Detect which cell encompasses the target text, then output its (x, y) center coordinate. 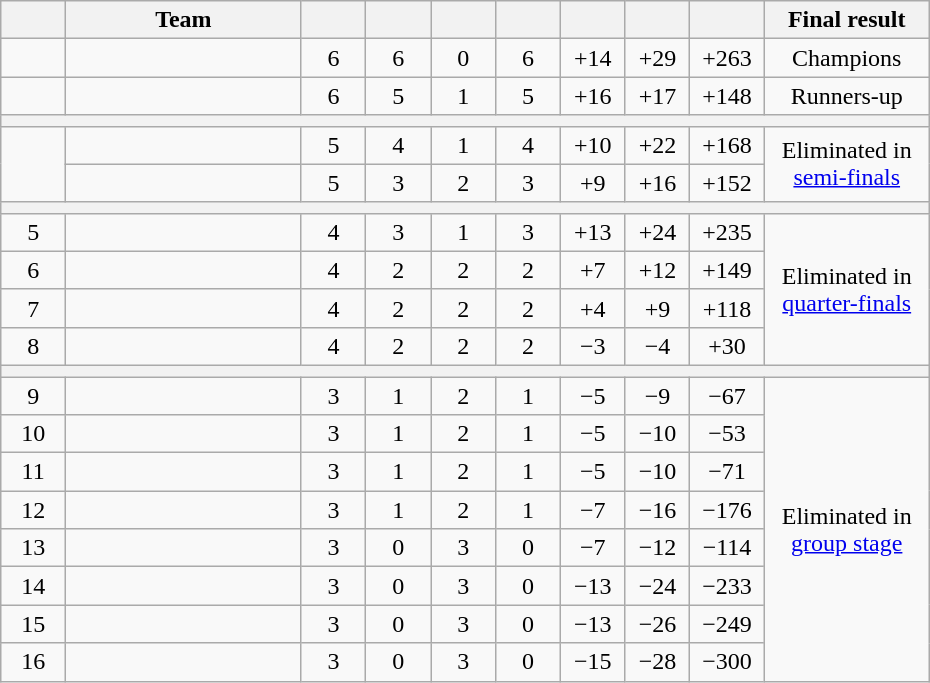
−12 (658, 548)
16 (34, 662)
+12 (658, 270)
+24 (658, 232)
−9 (658, 395)
Eliminated in semi-finals (846, 164)
+118 (727, 308)
−16 (658, 510)
9 (34, 395)
+13 (592, 232)
Eliminated in group stage (846, 528)
−233 (727, 586)
−249 (727, 624)
−4 (658, 346)
12 (34, 510)
−71 (727, 472)
15 (34, 624)
+149 (727, 270)
+168 (727, 145)
−15 (592, 662)
+30 (727, 346)
−114 (727, 548)
+235 (727, 232)
−67 (727, 395)
+263 (727, 58)
+148 (727, 96)
7 (34, 308)
+22 (658, 145)
+17 (658, 96)
+152 (727, 183)
−24 (658, 586)
−53 (727, 434)
13 (34, 548)
+10 (592, 145)
−28 (658, 662)
−26 (658, 624)
−300 (727, 662)
Eliminated in quarter-finals (846, 289)
−3 (592, 346)
+14 (592, 58)
Final result (846, 20)
10 (34, 434)
8 (34, 346)
11 (34, 472)
−176 (727, 510)
+29 (658, 58)
Champions (846, 58)
Team (184, 20)
14 (34, 586)
+7 (592, 270)
Runners-up (846, 96)
+4 (592, 308)
